Scan for the cell matching the given text and deliver its (X, Y) coordinate at center. 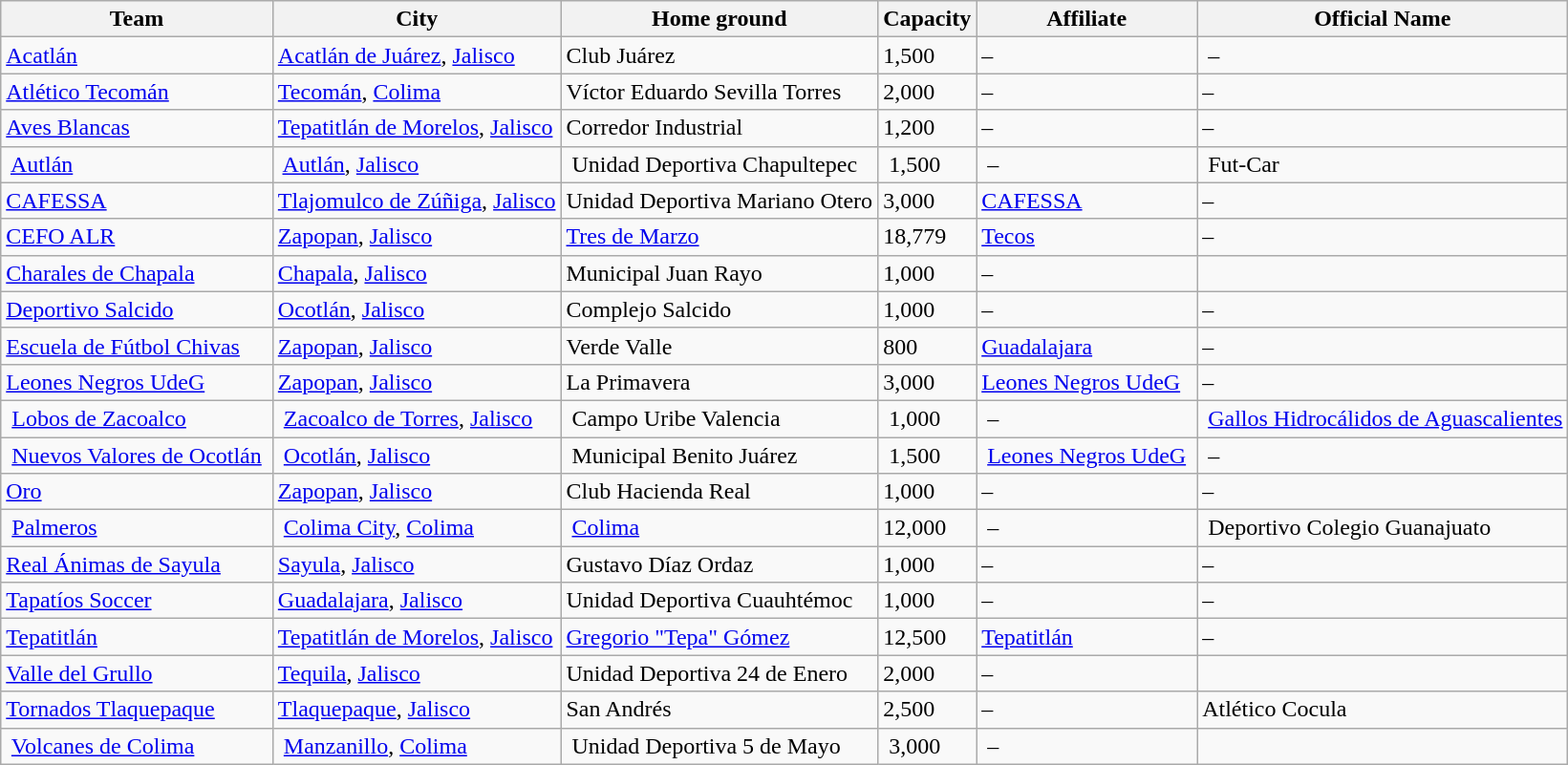
Tornados Tlaquepaque (138, 710)
Escuela de Fútbol Chivas (138, 346)
1,200 (927, 128)
Real Ánimas de Sayula (138, 564)
Team (138, 19)
Víctor Eduardo Sevilla Torres (720, 92)
Tlajomulco de Zúñiga, Jalisco (417, 201)
Tapatíos Soccer (138, 601)
Unidad Deportiva Chapultepec (720, 164)
Valle del Grullo (138, 673)
Sayula, Jalisco (417, 564)
Atlético Tecomán (138, 92)
Campo Uribe Valencia (720, 418)
Autlán (138, 164)
Tecomán, Colima (417, 92)
18,779 (927, 237)
Gallos Hidrocálidos de Aguascalientes (1383, 418)
Lobos de Zacoalco (138, 418)
Charales de Chapala (138, 273)
San Andrés (720, 710)
Tres de Marzo (720, 237)
Palmeros (138, 528)
Acatlán (138, 55)
La Primavera (720, 382)
Acatlán de Juárez, Jalisco (417, 55)
Capacity (927, 19)
800 (927, 346)
2,500 (927, 710)
Tequila, Jalisco (417, 673)
Aves Blancas (138, 128)
Autlán, Jalisco (417, 164)
Unidad Deportiva Mariano Otero (720, 201)
Municipal Juan Rayo (720, 273)
Municipal Benito Juárez (720, 456)
Chapala, Jalisco (417, 273)
Deportivo Colegio Guanajuato (1383, 528)
Unidad Deportiva Cuauhtémoc (720, 601)
Tecos (1087, 237)
Nuevos Valores de Ocotlán (138, 456)
Corredor Industrial (720, 128)
Tlaquepaque, Jalisco (417, 710)
Home ground (720, 19)
Gregorio "Tepa" Gómez (720, 637)
Fut-Car (1383, 164)
Verde Valle (720, 346)
Oro (138, 492)
Manzanillo, Colima (417, 746)
Deportivo Salcido (138, 309)
Atlético Cocula (1383, 710)
Zacoalco de Torres, Jalisco (417, 418)
Gustavo Díaz Ordaz (720, 564)
CEFO ALR (138, 237)
Club Juárez (720, 55)
Affiliate (1087, 19)
Colima (720, 528)
Volcanes de Colima (138, 746)
Guadalajara (1087, 346)
12,500 (927, 637)
Official Name (1383, 19)
City (417, 19)
12,000 (927, 528)
Unidad Deportiva 24 de Enero (720, 673)
Unidad Deportiva 5 de Mayo (720, 746)
Colima City, Colima (417, 528)
Club Hacienda Real (720, 492)
Complejo Salcido (720, 309)
Guadalajara, Jalisco (417, 601)
